For the text-containing cell, return its midpoint in [x, y] coordinate format. 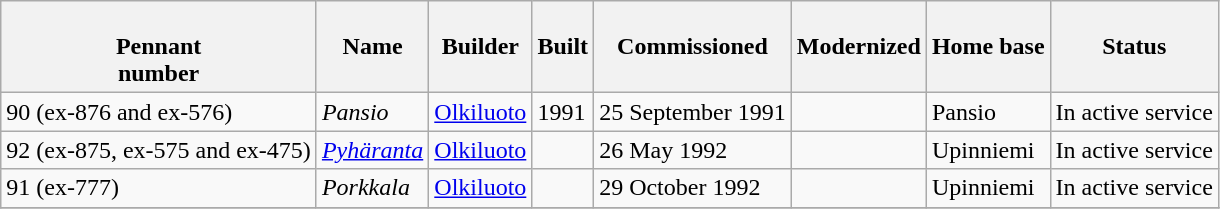
Builder [480, 47]
Status [1134, 47]
Pyhäranta [372, 150]
91 (ex-777) [159, 188]
1991 [563, 112]
Pennantnumber [159, 47]
Home base [988, 47]
29 October 1992 [693, 188]
90 (ex-876 and ex-576) [159, 112]
26 May 1992 [693, 150]
92 (ex-875, ex-575 and ex-475) [159, 150]
25 September 1991 [693, 112]
Commissioned [693, 47]
Porkkala [372, 188]
Name [372, 47]
Built [563, 47]
Modernized [858, 47]
